Find where the given text appears and provide that cell's center as [x, y] coordinate. 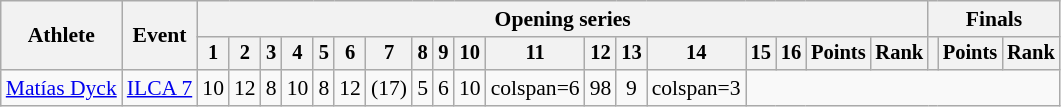
4 [298, 54]
3 [272, 54]
7 [389, 54]
11 [536, 54]
2 [245, 54]
(17) [389, 88]
colspan=3 [696, 88]
colspan=6 [536, 88]
14 [696, 54]
1 [213, 54]
16 [791, 54]
13 [631, 54]
98 [601, 88]
Event [160, 36]
Matías Dyck [62, 88]
Athlete [62, 36]
ILCA 7 [160, 88]
Finals [994, 19]
Opening series [562, 19]
15 [761, 54]
